Identify which cell holds the provided text, then report its [X, Y] central coordinate. 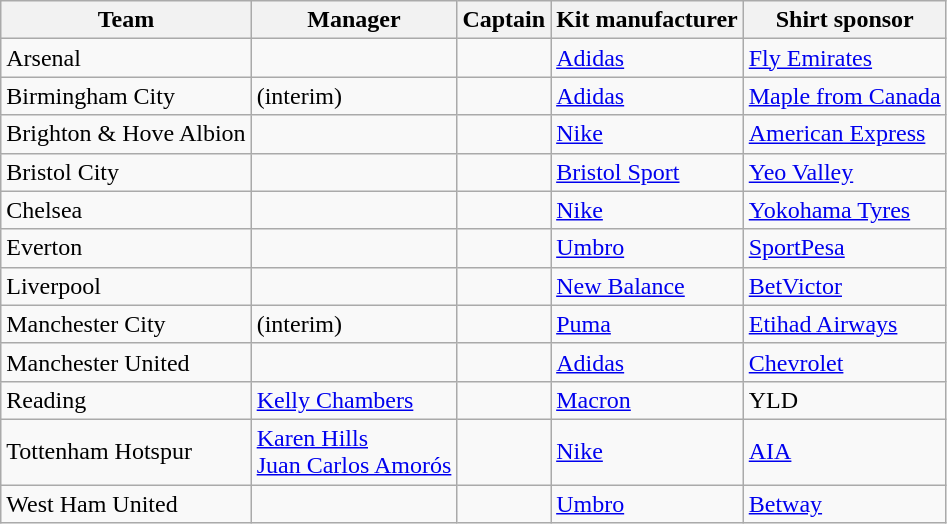
Arsenal [126, 58]
American Express [844, 134]
Yokohama Tyres [844, 210]
Betway [844, 503]
West Ham United [126, 503]
Captain [504, 20]
Chelsea [126, 210]
New Balance [648, 286]
Brighton & Hove Albion [126, 134]
Bristol City [126, 172]
Chevrolet [844, 362]
Karen Hills Juan Carlos Amorós [354, 452]
AIA [844, 452]
Tottenham Hotspur [126, 452]
Liverpool [126, 286]
Puma [648, 324]
Bristol Sport [648, 172]
SportPesa [844, 248]
Yeo Valley [844, 172]
Manchester City [126, 324]
Reading [126, 400]
Manchester United [126, 362]
YLD [844, 400]
Fly Emirates [844, 58]
Birmingham City [126, 96]
Kelly Chambers [354, 400]
Kit manufacturer [648, 20]
Manager [354, 20]
BetVictor [844, 286]
Maple from Canada [844, 96]
Everton [126, 248]
Macron [648, 400]
Etihad Airways [844, 324]
Shirt sponsor [844, 20]
Team [126, 20]
